Return (x, y) of the center of cell containing provided text 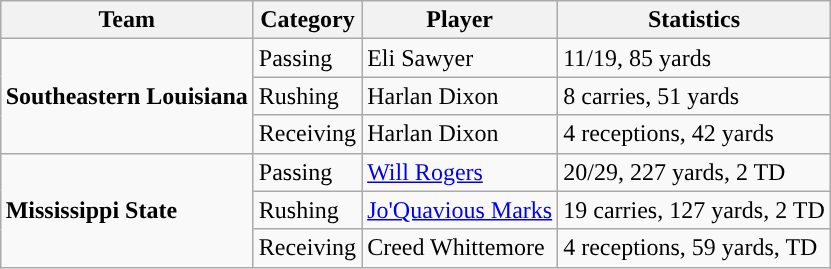
19 carries, 127 yards, 2 TD (694, 210)
Team (126, 20)
20/29, 227 yards, 2 TD (694, 172)
4 receptions, 59 yards, TD (694, 248)
Eli Sawyer (460, 58)
Player (460, 20)
Statistics (694, 20)
11/19, 85 yards (694, 58)
Creed Whittemore (460, 248)
8 carries, 51 yards (694, 96)
Jo'Quavious Marks (460, 210)
Will Rogers (460, 172)
Mississippi State (126, 210)
Category (307, 20)
Southeastern Louisiana (126, 96)
4 receptions, 42 yards (694, 134)
